From the cell containing the given text, extract its center point as [X, Y] coordinate. 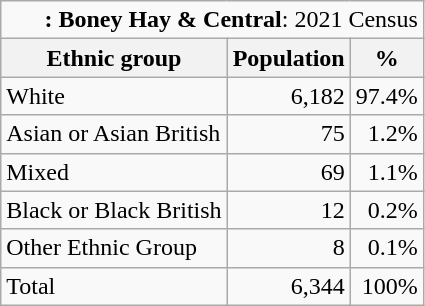
0.2% [386, 210]
% [386, 58]
8 [288, 248]
Black or Black British [114, 210]
1.1% [386, 172]
Ethnic group [114, 58]
Other Ethnic Group [114, 248]
Asian or Asian British [114, 134]
Mixed [114, 172]
1.2% [386, 134]
6,344 [288, 286]
White [114, 96]
6,182 [288, 96]
0.1% [386, 248]
100% [386, 286]
97.4% [386, 96]
75 [288, 134]
Population [288, 58]
: Boney Hay & Central: 2021 Census [212, 20]
Total [114, 286]
69 [288, 172]
12 [288, 210]
